Find where the given text appears and provide that cell's center as (x, y) coordinate. 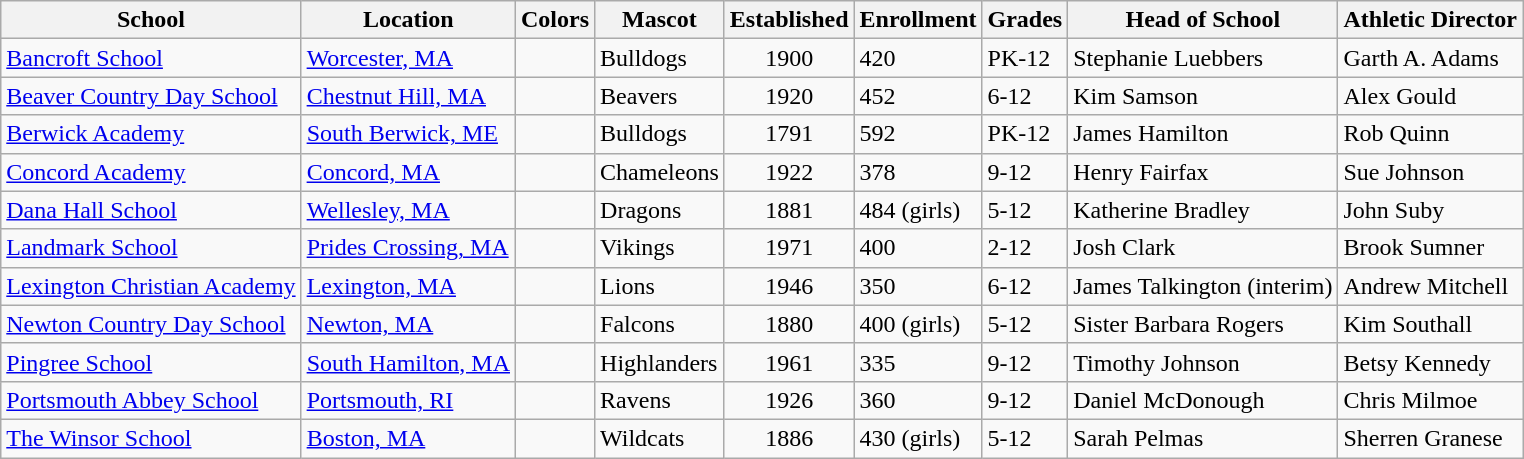
1886 (789, 438)
Sarah Pelmas (1203, 438)
Portsmouth, RI (408, 400)
430 (girls) (918, 438)
Ravens (660, 400)
350 (918, 286)
Berwick Academy (151, 134)
Vikings (660, 248)
John Suby (1430, 210)
1926 (789, 400)
1791 (789, 134)
Highlanders (660, 362)
The Winsor School (151, 438)
Lexington, MA (408, 286)
Athletic Director (1430, 20)
Worcester, MA (408, 58)
Josh Clark (1203, 248)
1900 (789, 58)
400 (girls) (918, 324)
Landmark School (151, 248)
Alex Gould (1430, 96)
420 (918, 58)
Garth A. Adams (1430, 58)
Sherren Granese (1430, 438)
Henry Fairfax (1203, 172)
Dana Hall School (151, 210)
Head of School (1203, 20)
Chameleons (660, 172)
Beaver Country Day School (151, 96)
400 (918, 248)
Sister Barbara Rogers (1203, 324)
1922 (789, 172)
Newton Country Day School (151, 324)
Beavers (660, 96)
School (151, 20)
592 (918, 134)
James Hamilton (1203, 134)
Chestnut Hill, MA (408, 96)
1946 (789, 286)
Established (789, 20)
Grades (1025, 20)
South Hamilton, MA (408, 362)
Kim Samson (1203, 96)
James Talkington (interim) (1203, 286)
1880 (789, 324)
Colors (556, 20)
Wildcats (660, 438)
Timothy Johnson (1203, 362)
378 (918, 172)
Mascot (660, 20)
1920 (789, 96)
Prides Crossing, MA (408, 248)
360 (918, 400)
Stephanie Luebbers (1203, 58)
Daniel McDonough (1203, 400)
Concord Academy (151, 172)
Wellesley, MA (408, 210)
Falcons (660, 324)
South Berwick, ME (408, 134)
Concord, MA (408, 172)
Newton, MA (408, 324)
Andrew Mitchell (1430, 286)
Sue Johnson (1430, 172)
1971 (789, 248)
484 (girls) (918, 210)
Lions (660, 286)
Pingree School (151, 362)
1961 (789, 362)
Chris Milmoe (1430, 400)
452 (918, 96)
Enrollment (918, 20)
Kim Southall (1430, 324)
Location (408, 20)
Dragons (660, 210)
Bancroft School (151, 58)
2-12 (1025, 248)
Brook Sumner (1430, 248)
Lexington Christian Academy (151, 286)
335 (918, 362)
Portsmouth Abbey School (151, 400)
Rob Quinn (1430, 134)
Betsy Kennedy (1430, 362)
Katherine Bradley (1203, 210)
1881 (789, 210)
Boston, MA (408, 438)
